Locate the cell with the specified text and output its (X, Y) center coordinate. 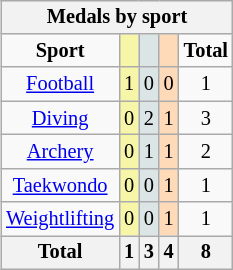
Medals by sport (117, 17)
Sport (60, 51)
Diving (60, 118)
8 (206, 253)
Football (60, 84)
Weightlifting (60, 219)
Taekwondo (60, 185)
4 (169, 253)
Archery (60, 152)
